For the text-containing cell, return its midpoint in [x, y] coordinate format. 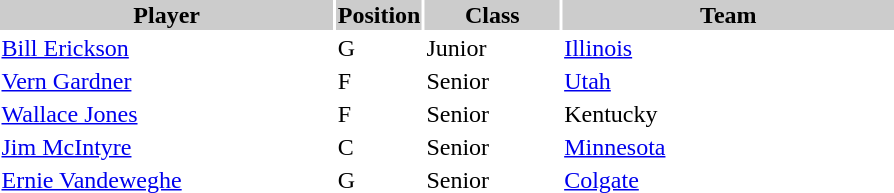
Position [379, 15]
Utah [728, 81]
Illinois [728, 48]
Wallace Jones [166, 114]
Kentucky [728, 114]
Player [166, 15]
C [379, 147]
Jim McIntyre [166, 147]
Team [728, 15]
Minnesota [728, 147]
G [379, 48]
Junior [492, 48]
Bill Erickson [166, 48]
Vern Gardner [166, 81]
Class [492, 15]
